Provide the (X, Y) coordinate of the cell's center where the given text is located.  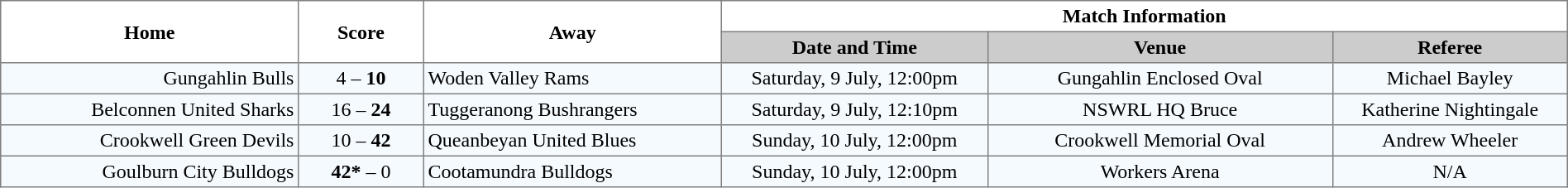
Referee (1450, 47)
Saturday, 9 July, 12:00pm (854, 79)
Cootamundra Bulldogs (572, 171)
4 – 10 (361, 79)
Crookwell Memorial Oval (1159, 141)
Michael Bayley (1450, 79)
Woden Valley Rams (572, 79)
Tuggeranong Bushrangers (572, 109)
Score (361, 31)
Match Information (1145, 17)
Saturday, 9 July, 12:10pm (854, 109)
N/A (1450, 171)
Date and Time (854, 47)
Andrew Wheeler (1450, 141)
Home (150, 31)
Venue (1159, 47)
10 – 42 (361, 141)
16 – 24 (361, 109)
Belconnen United Sharks (150, 109)
Gungahlin Enclosed Oval (1159, 79)
Katherine Nightingale (1450, 109)
NSWRL HQ Bruce (1159, 109)
Goulburn City Bulldogs (150, 171)
Gungahlin Bulls (150, 79)
Queanbeyan United Blues (572, 141)
Away (572, 31)
Crookwell Green Devils (150, 141)
Workers Arena (1159, 171)
42* – 0 (361, 171)
